Search for the cell housing the specified text and yield its (X, Y) center coordinate. 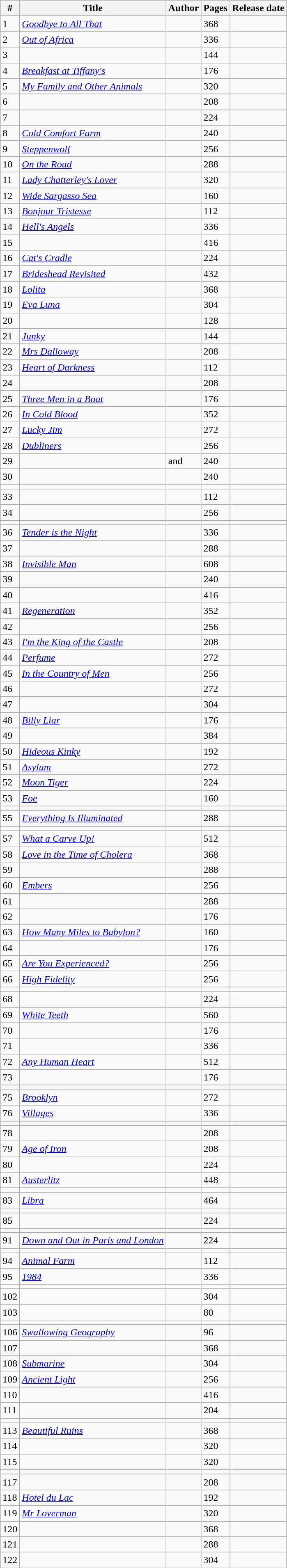
23 (10, 367)
Author (184, 8)
Down and Out in Paris and London (93, 1241)
40 (10, 595)
78 (10, 1133)
# (10, 8)
58 (10, 854)
94 (10, 1261)
55 (10, 818)
44 (10, 657)
384 (216, 736)
48 (10, 720)
Moon Tiger (93, 783)
Wide Sargasso Sea (93, 196)
45 (10, 673)
Foe (93, 798)
75 (10, 1097)
115 (10, 1462)
122 (10, 1560)
59 (10, 870)
Cold Comfort Farm (93, 133)
51 (10, 767)
18 (10, 289)
81 (10, 1180)
28 (10, 445)
2 (10, 39)
Any Human Heart (93, 1062)
26 (10, 414)
5 (10, 86)
34 (10, 513)
52 (10, 783)
Libra (93, 1200)
9 (10, 149)
Hideous Kinky (93, 751)
Mr Loverman (93, 1513)
65 (10, 964)
106 (10, 1332)
21 (10, 336)
464 (216, 1200)
My Family and Other Animals (93, 86)
63 (10, 932)
38 (10, 564)
448 (216, 1180)
1 (10, 24)
Cat's Cradle (93, 258)
29 (10, 461)
Austerlitz (93, 1180)
14 (10, 227)
432 (216, 274)
36 (10, 533)
Villages (93, 1113)
204 (216, 1410)
Age of Iron (93, 1149)
Heart of Darkness (93, 367)
12 (10, 196)
608 (216, 564)
43 (10, 642)
Animal Farm (93, 1261)
How Many Miles to Babylon? (93, 932)
72 (10, 1062)
Invisible Man (93, 564)
Are You Experienced? (93, 964)
6 (10, 102)
Brideshead Revisited (93, 274)
70 (10, 1030)
13 (10, 211)
57 (10, 838)
108 (10, 1364)
53 (10, 798)
62 (10, 917)
Steppenwolf (93, 149)
Breakfast at Tiffany's (93, 71)
71 (10, 1046)
85 (10, 1220)
69 (10, 1015)
560 (216, 1015)
1984 (93, 1276)
10 (10, 164)
119 (10, 1513)
Lolita (93, 289)
49 (10, 736)
Out of Africa (93, 39)
White Teeth (93, 1015)
64 (10, 948)
Love in the Time of Cholera (93, 854)
Eva Luna (93, 305)
Mrs Dalloway (93, 352)
128 (216, 320)
Title (93, 8)
22 (10, 352)
Everything Is Illuminated (93, 818)
Bonjour Tristesse (93, 211)
103 (10, 1312)
Embers (93, 885)
79 (10, 1149)
47 (10, 705)
24 (10, 383)
Lady Chatterley's Lover (93, 180)
19 (10, 305)
Release date (258, 8)
61 (10, 901)
16 (10, 258)
121 (10, 1545)
11 (10, 180)
Three Men in a Boat (93, 398)
Brooklyn (93, 1097)
Submarine (93, 1364)
66 (10, 979)
Dubliners (93, 445)
Perfume (93, 657)
91 (10, 1241)
In the Country of Men (93, 673)
73 (10, 1077)
17 (10, 274)
118 (10, 1497)
Junky (93, 336)
On the Road (93, 164)
Hell's Angels (93, 227)
Ancient Light (93, 1379)
95 (10, 1276)
High Fidelity (93, 979)
111 (10, 1410)
113 (10, 1431)
Asylum (93, 767)
Tender is the Night (93, 533)
Hotel du Lac (93, 1497)
39 (10, 579)
110 (10, 1395)
7 (10, 117)
25 (10, 398)
15 (10, 243)
8 (10, 133)
50 (10, 751)
60 (10, 885)
Swallowing Geography (93, 1332)
27 (10, 430)
Lucky Jim (93, 430)
37 (10, 548)
and (184, 461)
117 (10, 1482)
120 (10, 1529)
Regeneration (93, 611)
What a Carve Up! (93, 838)
Goodbye to All That (93, 24)
83 (10, 1200)
I'm the King of the Castle (93, 642)
41 (10, 611)
114 (10, 1446)
3 (10, 55)
In Cold Blood (93, 414)
107 (10, 1348)
68 (10, 999)
46 (10, 689)
30 (10, 477)
42 (10, 626)
109 (10, 1379)
96 (216, 1332)
Beautiful Ruins (93, 1431)
Pages (216, 8)
Billy Liar (93, 720)
102 (10, 1296)
4 (10, 71)
76 (10, 1113)
20 (10, 320)
33 (10, 497)
